Capture the cell that displays the provided text and extract its [x, y] central coordinate. 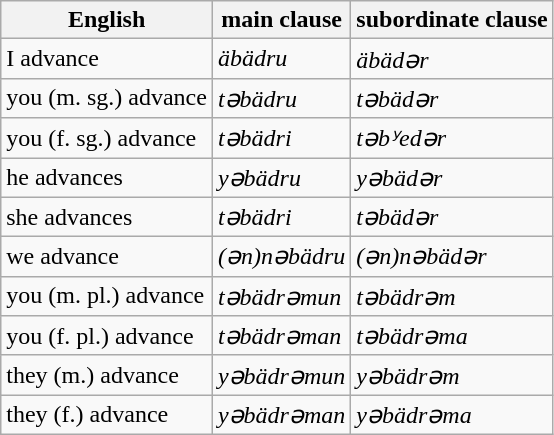
təbädrəm [452, 296]
(ən)nəbädər [452, 257]
yəbädrəma [452, 415]
you (f. sg.) advance [107, 138]
English [107, 20]
äbädər [452, 59]
äbädru [281, 59]
təbädrəma [452, 336]
he advances [107, 178]
yəbädər [452, 178]
yəbädru [281, 178]
you (f. pl.) advance [107, 336]
they (m.) advance [107, 375]
you (m. sg.) advance [107, 98]
I advance [107, 59]
təbädru [281, 98]
təbädrəman [281, 336]
yəbädrəmun [281, 375]
yəbädrəman [281, 415]
təbädrəmun [281, 296]
təbʸedər [452, 138]
they (f.) advance [107, 415]
she advances [107, 217]
subordinate clause [452, 20]
yəbädrəm [452, 375]
main clause [281, 20]
you (m. pl.) advance [107, 296]
we advance [107, 257]
(ən)nəbädru [281, 257]
